Provide the [x, y] coordinate of the cell's center where the given text is located.  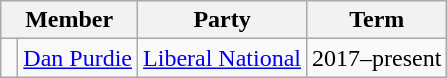
2017–present [377, 58]
Term [377, 20]
Liberal National [222, 58]
Dan Purdie [78, 58]
Member [70, 20]
Party [222, 20]
